Identify which cell holds the provided text, then report its (x, y) central coordinate. 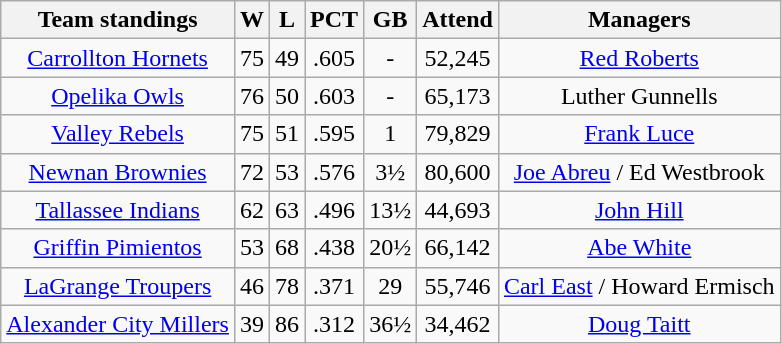
Valley Rebels (118, 134)
Carrollton Hornets (118, 58)
.576 (334, 172)
50 (288, 96)
Alexander City Millers (118, 324)
.605 (334, 58)
49 (288, 58)
78 (288, 286)
44,693 (458, 210)
.603 (334, 96)
46 (252, 286)
34,462 (458, 324)
55,746 (458, 286)
52,245 (458, 58)
LaGrange Troupers (118, 286)
Abe White (639, 248)
79,829 (458, 134)
Managers (639, 20)
62 (252, 210)
.496 (334, 210)
.371 (334, 286)
20½ (390, 248)
Joe Abreu / Ed Westbrook (639, 172)
63 (288, 210)
1 (390, 134)
Griffin Pimientos (118, 248)
GB (390, 20)
13½ (390, 210)
36½ (390, 324)
.438 (334, 248)
39 (252, 324)
Luther Gunnells (639, 96)
L (288, 20)
76 (252, 96)
John Hill (639, 210)
66,142 (458, 248)
Doug Taitt (639, 324)
3½ (390, 172)
Opelika Owls (118, 96)
Tallassee Indians (118, 210)
.595 (334, 134)
86 (288, 324)
Frank Luce (639, 134)
Team standings (118, 20)
PCT (334, 20)
65,173 (458, 96)
Red Roberts (639, 58)
W (252, 20)
.312 (334, 324)
Newnan Brownies (118, 172)
29 (390, 286)
Attend (458, 20)
Carl East / Howard Ermisch (639, 286)
51 (288, 134)
80,600 (458, 172)
72 (252, 172)
68 (288, 248)
